Pinpoint the cell where the given text exists, returning its [X, Y] midpoint coordinate. 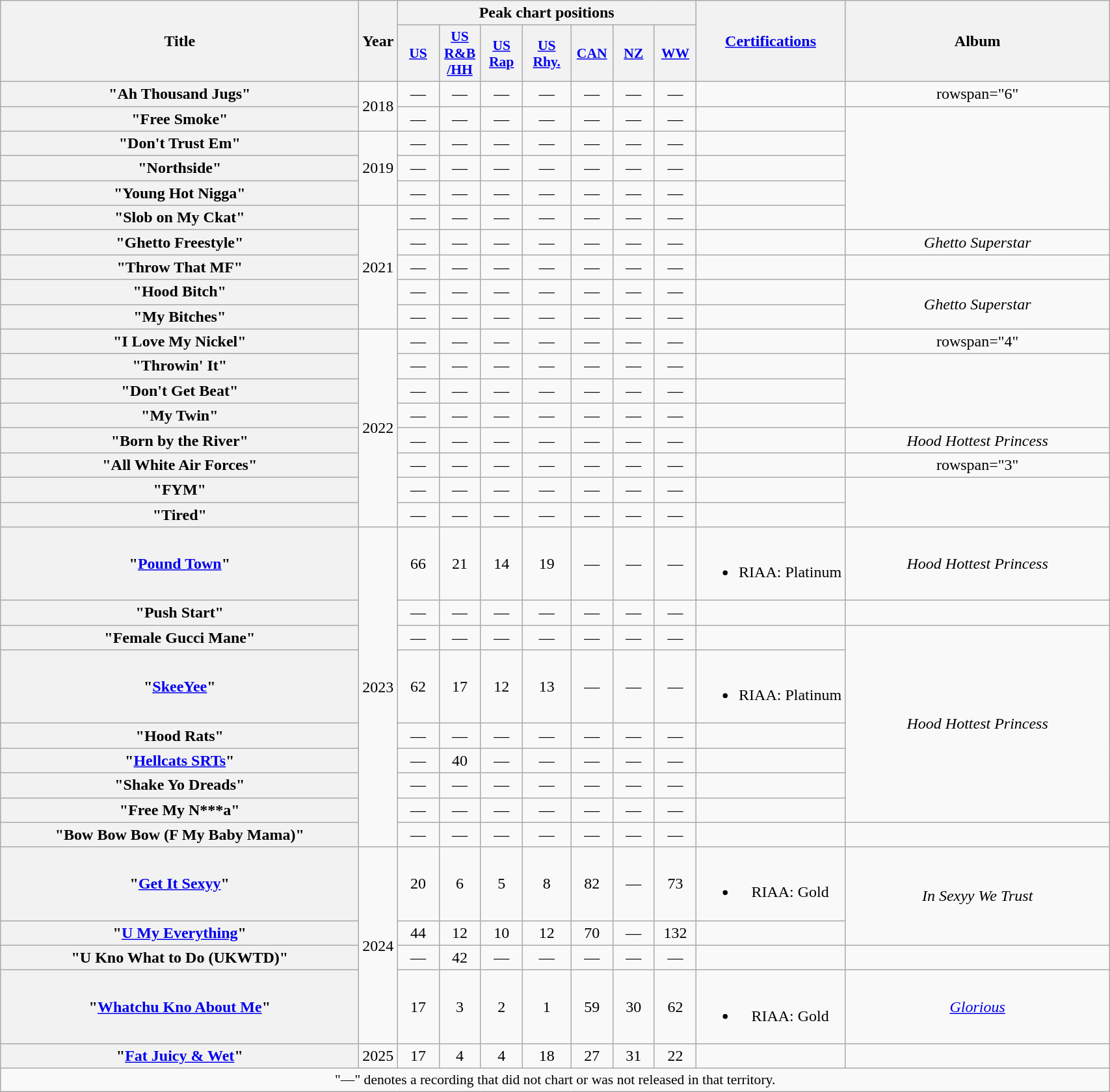
31 [633, 1056]
"FYM" [179, 489]
21 [460, 564]
"My Bitches" [179, 317]
2 [501, 1006]
10 [501, 933]
"Young Hot Nigga" [179, 193]
42 [460, 957]
Glorious [978, 1006]
2022 [378, 428]
132 [675, 933]
USRhy. [546, 53]
"Bow Bow Bow (F My Baby Mama)" [179, 835]
"Whatchu Kno About Me" [179, 1006]
8 [546, 884]
"U Kno What to Do (UKWTD)" [179, 957]
73 [675, 884]
13 [546, 686]
2023 [378, 688]
rowspan="3" [978, 465]
27 [592, 1056]
"Ah Thousand Jugs" [179, 94]
22 [675, 1056]
2025 [378, 1056]
59 [592, 1006]
In Sexyy We Trust [978, 896]
"Free My N***a" [179, 810]
2024 [378, 945]
"Don't Trust Em" [179, 144]
"Don't Get Beat" [179, 391]
Peak chart positions [547, 13]
"SkeeYee" [179, 686]
"Push Start" [179, 613]
"Throw That MF" [179, 267]
WW [675, 53]
20 [418, 884]
Certifications [771, 42]
82 [592, 884]
"U My Everything" [179, 933]
30 [633, 1006]
"—" denotes a recording that did not chart or was not released in that territory. [555, 1080]
"Northside" [179, 168]
"Free Smoke" [179, 119]
"Get It Sexyy" [179, 884]
2018 [378, 106]
rowspan="4" [978, 341]
2021 [378, 267]
70 [592, 933]
NZ [633, 53]
"My Twin" [179, 415]
"Pound Town" [179, 564]
USRap [501, 53]
"Born by the River" [179, 440]
CAN [592, 53]
"Throwin' It" [179, 366]
Year [378, 42]
"Female Gucci Mane" [179, 638]
3 [460, 1006]
2019 [378, 168]
US [418, 53]
5 [501, 884]
"Shake Yo Dreads" [179, 785]
"Ghetto Freestyle" [179, 242]
19 [546, 564]
1 [546, 1006]
USR&B/HH [460, 53]
"Tired" [179, 514]
66 [418, 564]
14 [501, 564]
18 [546, 1056]
40 [460, 760]
"Hellcats SRTs" [179, 760]
"Hood Rats" [179, 736]
Title [179, 42]
"All White Air Forces" [179, 465]
Album [978, 42]
"Hood Bitch" [179, 292]
rowspan="6" [978, 94]
"Slob on My Ckat" [179, 218]
6 [460, 884]
"Fat Juicy & Wet" [179, 1056]
44 [418, 933]
"I Love My Nickel" [179, 341]
